Search for the cell housing the specified text and yield its (X, Y) center coordinate. 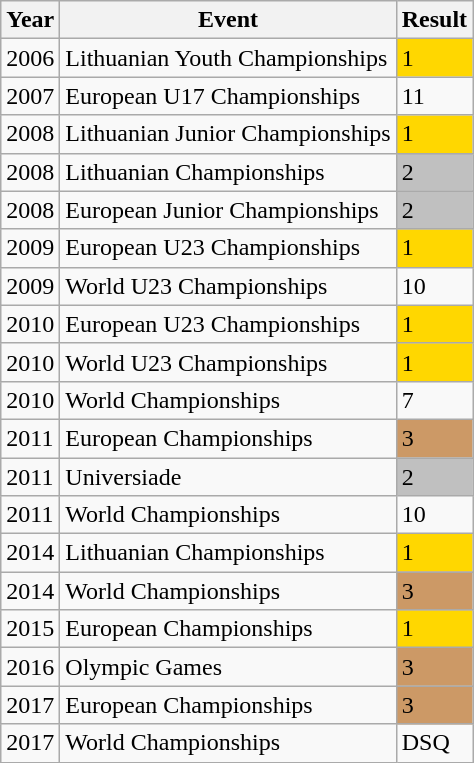
DSQ (434, 743)
Lithuanian Youth Championships (228, 58)
Universiade (228, 477)
Result (434, 20)
Lithuanian Junior Championships (228, 134)
European Junior Championships (228, 210)
11 (434, 96)
2006 (30, 58)
2016 (30, 667)
7 (434, 400)
Year (30, 20)
European U17 Championships (228, 96)
2007 (30, 96)
Olympic Games (228, 667)
2015 (30, 629)
Event (228, 20)
